Pinpoint the cell where the given text exists, returning its (X, Y) midpoint coordinate. 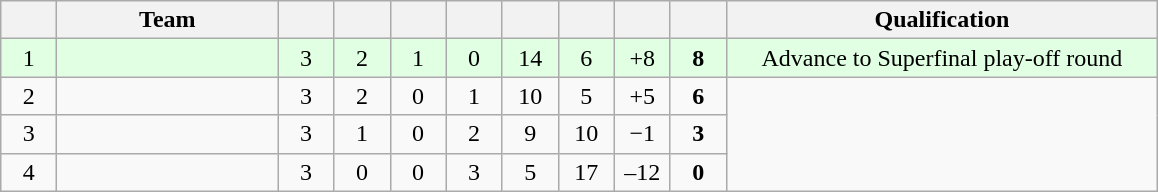
4 (29, 172)
8 (698, 58)
17 (586, 172)
Team (168, 20)
9 (530, 134)
+5 (642, 96)
Advance to Superfinal play-off round (942, 58)
–12 (642, 172)
Qualification (942, 20)
−1 (642, 134)
14 (530, 58)
+8 (642, 58)
